Return [X, Y] of the center of cell containing provided text 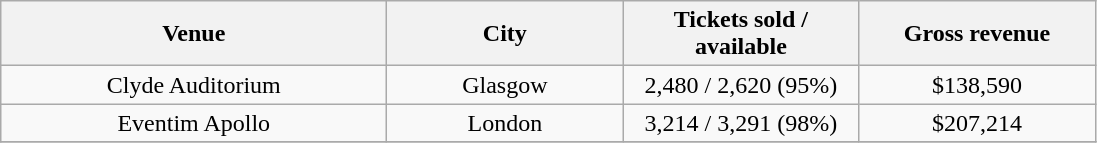
Glasgow [505, 85]
Venue [194, 34]
City [505, 34]
Gross revenue [977, 34]
London [505, 123]
$138,590 [977, 85]
$207,214 [977, 123]
Clyde Auditorium [194, 85]
2,480 / 2,620 (95%) [741, 85]
Tickets sold / available [741, 34]
Eventim Apollo [194, 123]
3,214 / 3,291 (98%) [741, 123]
